Scan for the cell matching the given text and deliver its [X, Y] coordinate at center. 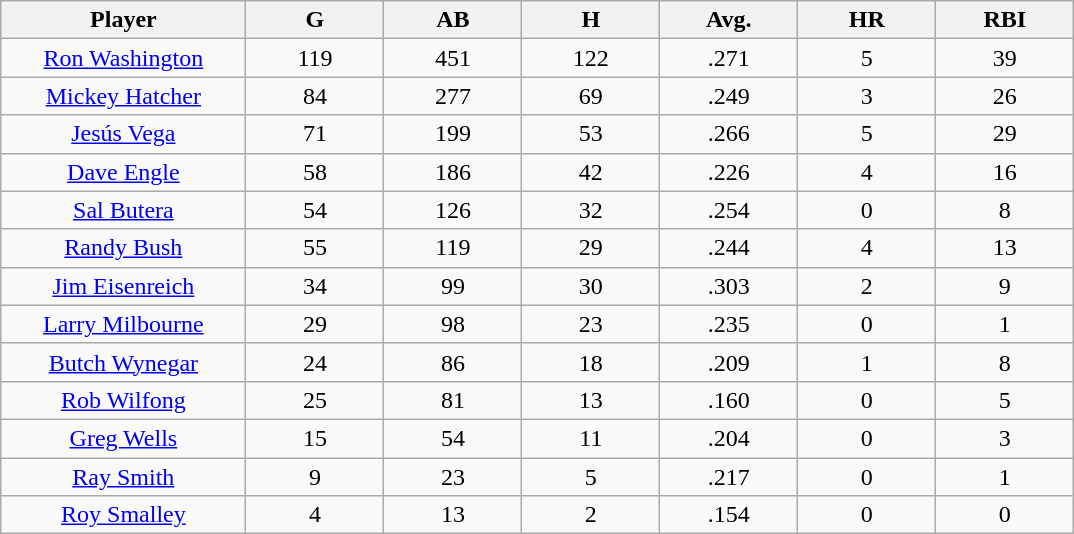
451 [453, 58]
Butch Wynegar [124, 362]
122 [591, 58]
277 [453, 96]
.154 [729, 515]
42 [591, 172]
84 [315, 96]
98 [453, 324]
26 [1005, 96]
Jim Eisenreich [124, 286]
Greg Wells [124, 438]
25 [315, 400]
.244 [729, 248]
G [315, 20]
Dave Engle [124, 172]
11 [591, 438]
69 [591, 96]
.160 [729, 400]
18 [591, 362]
71 [315, 134]
.254 [729, 210]
Randy Bush [124, 248]
16 [1005, 172]
39 [1005, 58]
186 [453, 172]
24 [315, 362]
.271 [729, 58]
53 [591, 134]
81 [453, 400]
.204 [729, 438]
86 [453, 362]
.226 [729, 172]
.209 [729, 362]
Ray Smith [124, 477]
.217 [729, 477]
.235 [729, 324]
.249 [729, 96]
Larry Milbourne [124, 324]
Jesús Vega [124, 134]
Roy Smalley [124, 515]
15 [315, 438]
AB [453, 20]
Mickey Hatcher [124, 96]
Player [124, 20]
.303 [729, 286]
126 [453, 210]
58 [315, 172]
55 [315, 248]
.266 [729, 134]
Avg. [729, 20]
30 [591, 286]
Sal Butera [124, 210]
RBI [1005, 20]
199 [453, 134]
Rob Wilfong [124, 400]
H [591, 20]
34 [315, 286]
99 [453, 286]
Ron Washington [124, 58]
32 [591, 210]
HR [867, 20]
